Detect which cell encompasses the target text, then output its (x, y) center coordinate. 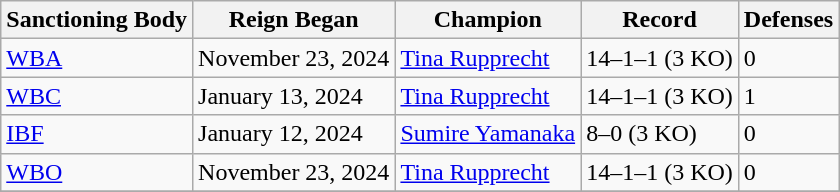
Sumire Yamanaka (488, 134)
Defenses (788, 20)
Reign Began (294, 20)
IBF (97, 134)
Sanctioning Body (97, 20)
1 (788, 96)
WBC (97, 96)
WBO (97, 172)
WBA (97, 58)
January 13, 2024 (294, 96)
Record (660, 20)
January 12, 2024 (294, 134)
Champion (488, 20)
8–0 (3 KO) (660, 134)
